Capture the cell that displays the provided text and extract its [x, y] central coordinate. 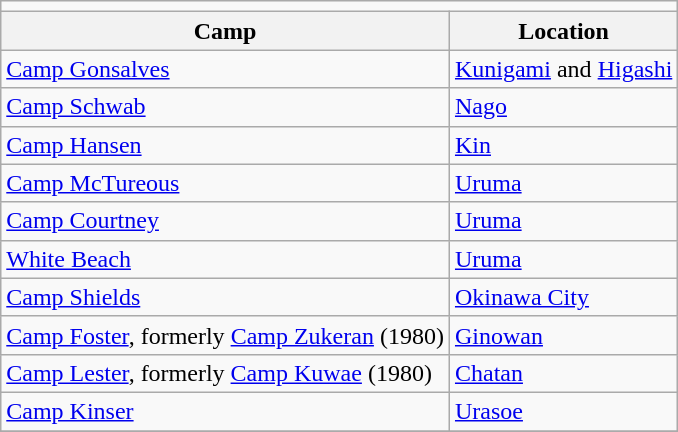
Camp [226, 31]
Camp Gonsalves [226, 69]
Camp Kinser [226, 411]
Camp Lester, formerly Camp Kuwae (1980) [226, 373]
Chatan [563, 373]
Camp Shields [226, 297]
Camp McTureous [226, 183]
Kunigami and Higashi [563, 69]
White Beach [226, 259]
Camp Foster, formerly Camp Zukeran (1980) [226, 335]
Ginowan [563, 335]
Kin [563, 145]
Okinawa City [563, 297]
Urasoe [563, 411]
Nago [563, 107]
Camp Courtney [226, 221]
Location [563, 31]
Camp Schwab [226, 107]
Camp Hansen [226, 145]
